Extract the (X, Y) coordinate from the center of the cell holding the provided text.  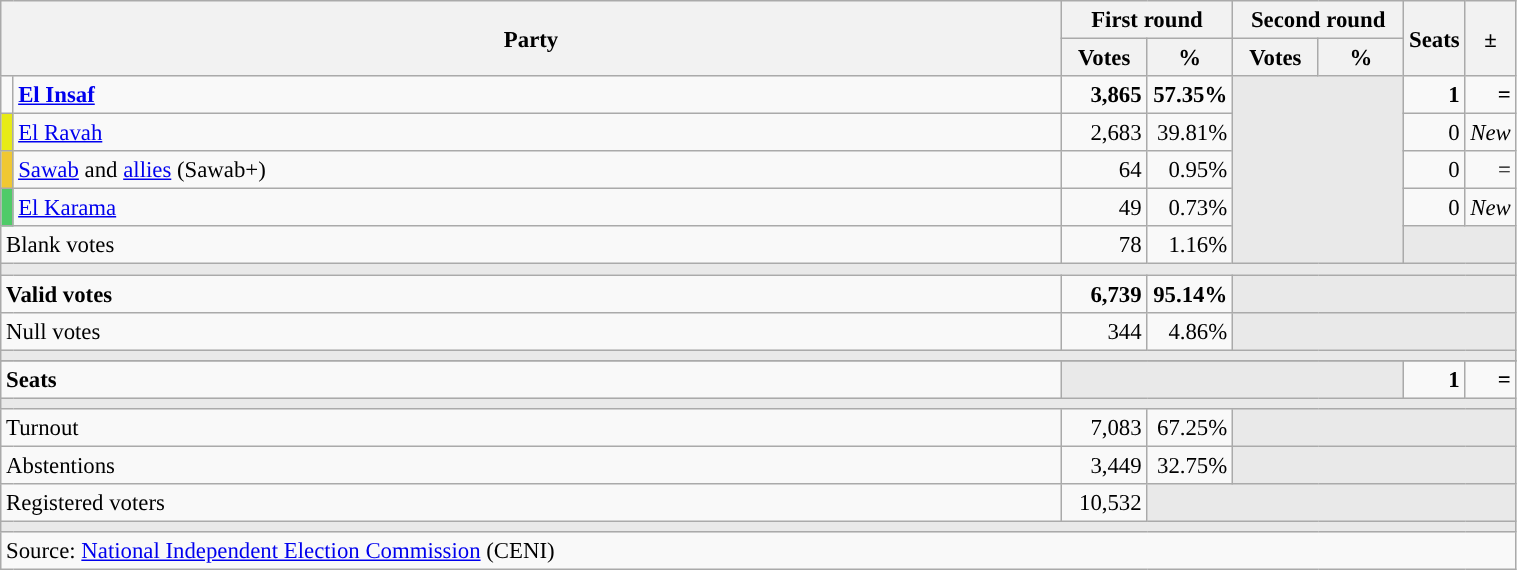
344 (1104, 331)
Sawab and allies (Sawab+) (537, 170)
Source: National Independent Election Commission (CENI) (758, 551)
El Karama (537, 208)
El Ravah (537, 133)
2,683 (1104, 133)
6,739 (1104, 294)
El Insaf (537, 95)
39.81% (1190, 133)
4.86% (1190, 331)
95.14% (1190, 294)
First round (1146, 20)
57.35% (1190, 95)
Party (532, 38)
Null votes (532, 331)
Valid votes (532, 294)
78 (1104, 245)
10,532 (1104, 503)
1.16% (1190, 245)
7,083 (1104, 428)
3,865 (1104, 95)
32.75% (1190, 465)
Turnout (532, 428)
0.73% (1190, 208)
64 (1104, 170)
Abstentions (532, 465)
3,449 (1104, 465)
Blank votes (532, 245)
Second round (1318, 20)
± (1490, 38)
67.25% (1190, 428)
49 (1104, 208)
0.95% (1190, 170)
Registered voters (532, 503)
